Locate the cell with the specified text and output its (x, y) center coordinate. 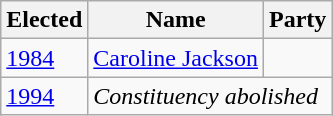
1994 (44, 96)
1984 (44, 58)
Party (297, 20)
Name (176, 20)
Elected (44, 20)
Caroline Jackson (176, 58)
Constituency abolished (210, 96)
